Return the (x, y) coordinate for the center point of the cell that contains the specified text.  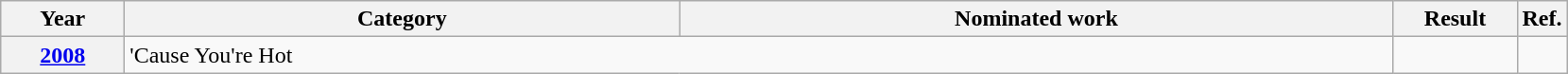
'Cause You're Hot (759, 55)
Result (1456, 19)
2008 (62, 55)
Category (403, 19)
Nominated work (1036, 19)
Year (62, 19)
Ref. (1542, 19)
